Determine the [X, Y] coordinate at the center of the cell enclosing the given text.  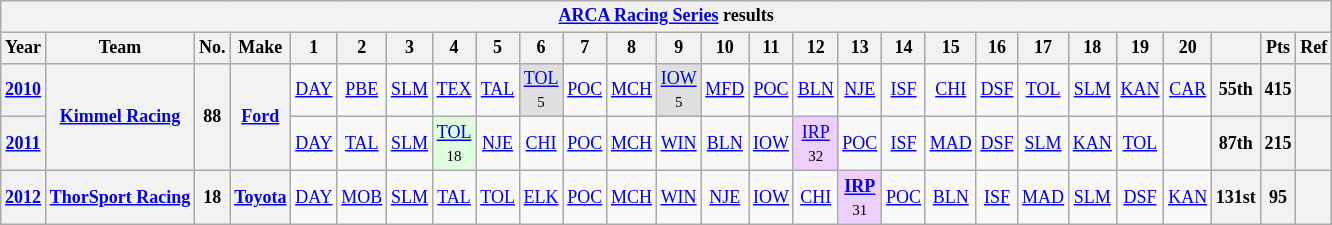
8 [632, 48]
Toyota [260, 197]
95 [1278, 197]
88 [212, 116]
215 [1278, 144]
PBE [362, 90]
10 [725, 48]
3 [410, 48]
MOB [362, 197]
15 [950, 48]
TEX [454, 90]
Kimmel Racing [120, 116]
12 [816, 48]
ARCA Racing Series results [666, 16]
5 [498, 48]
TOL5 [541, 90]
131st [1236, 197]
9 [678, 48]
Ref [1314, 48]
11 [772, 48]
1 [314, 48]
87th [1236, 144]
No. [212, 48]
20 [1188, 48]
13 [860, 48]
415 [1278, 90]
16 [997, 48]
Year [24, 48]
IRP31 [860, 197]
2012 [24, 197]
Team [120, 48]
IRP32 [816, 144]
14 [904, 48]
CAR [1188, 90]
19 [1140, 48]
Ford [260, 116]
6 [541, 48]
4 [454, 48]
7 [585, 48]
IOW5 [678, 90]
Pts [1278, 48]
2011 [24, 144]
2 [362, 48]
ThorSport Racing [120, 197]
MFD [725, 90]
TOL18 [454, 144]
2010 [24, 90]
55th [1236, 90]
Make [260, 48]
17 [1044, 48]
ELK [541, 197]
